For the text-containing cell, return its midpoint in (x, y) coordinate format. 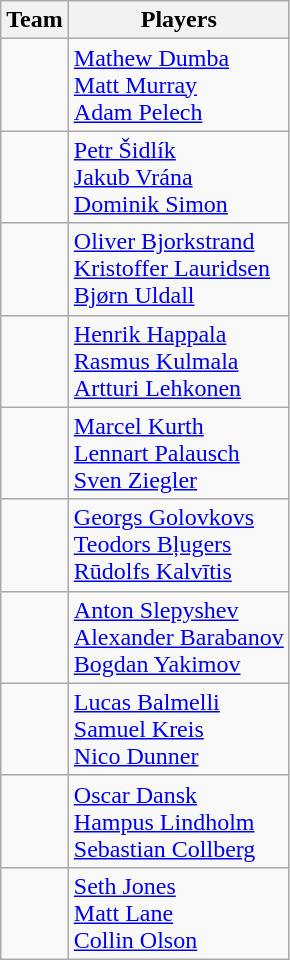
Team (35, 20)
Georgs GolovkovsTeodors BļugersRūdolfs Kalvītis (178, 545)
Marcel KurthLennart PalauschSven Ziegler (178, 453)
Oliver BjorkstrandKristoffer LauridsenBjørn Uldall (178, 269)
Anton SlepyshevAlexander BarabanovBogdan Yakimov (178, 637)
Petr ŠidlíkJakub VránaDominik Simon (178, 177)
Oscar DanskHampus LindholmSebastian Collberg (178, 821)
Lucas BalmelliSamuel KreisNico Dunner (178, 729)
Seth JonesMatt LaneCollin Olson (178, 913)
Players (178, 20)
Henrik HappalaRasmus KulmalaArtturi Lehkonen (178, 361)
Mathew DumbaMatt MurrayAdam Pelech (178, 85)
